For the text-containing cell, return its midpoint in (x, y) coordinate format. 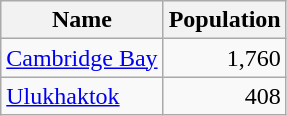
1,760 (224, 58)
Name (82, 20)
Population (224, 20)
Ulukhaktok (82, 96)
Cambridge Bay (82, 58)
408 (224, 96)
